Scan for the cell matching the given text and deliver its (x, y) coordinate at center. 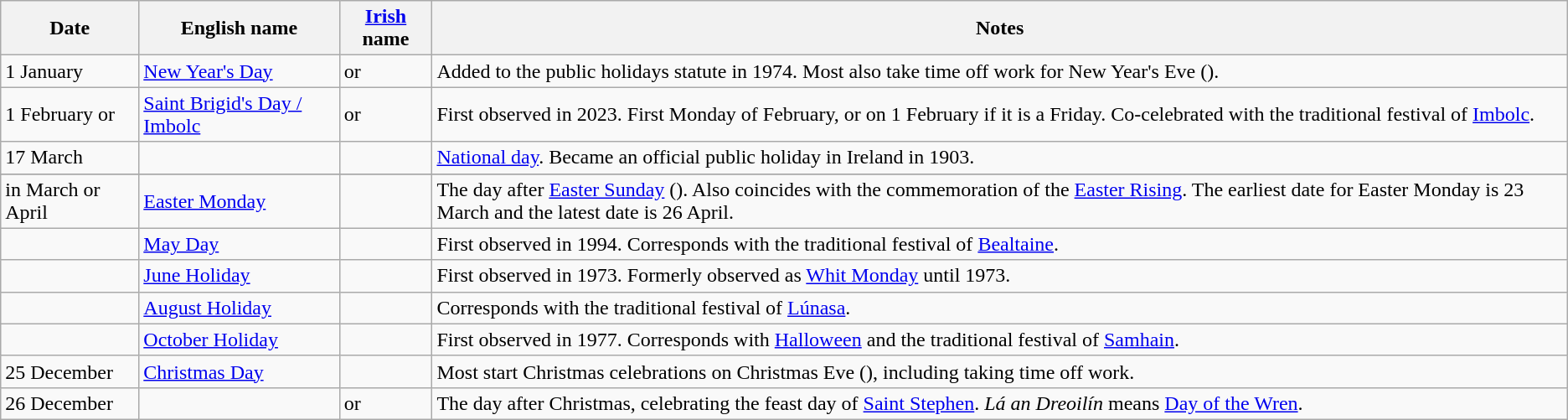
The day after Christmas, celebrating the feast day of Saint Stephen. Lá an Dreoilín means Day of the Wren. (1000, 403)
25 December (70, 371)
First observed in 1977. Corresponds with Halloween and the traditional festival of Samhain. (1000, 340)
August Holiday (240, 308)
May Day (240, 244)
New Year's Day (240, 71)
Irish name (385, 29)
Christmas Day (240, 371)
26 December (70, 403)
1 January (70, 71)
English name (240, 29)
National day. Became an official public holiday in Ireland in 1903. (1000, 158)
17 March (70, 158)
in March or April (70, 201)
Notes (1000, 29)
First observed in 2023. First Monday of February, or on 1 February if it is a Friday. Co-celebrated with the traditional festival of Imbolc. (1000, 114)
First observed in 1994. Corresponds with the traditional festival of Bealtaine. (1000, 244)
Saint Brigid's Day / Imbolc (240, 114)
First observed in 1973. Formerly observed as Whit Monday until 1973. (1000, 276)
Date (70, 29)
1 February or (70, 114)
Corresponds with the traditional festival of Lúnasa. (1000, 308)
Added to the public holidays statute in 1974. Most also take time off work for New Year's Eve (). (1000, 71)
October Holiday (240, 340)
June Holiday (240, 276)
Easter Monday (240, 201)
Most start Christmas celebrations on Christmas Eve (), including taking time off work. (1000, 371)
